Pinpoint the cell where the given text exists, returning its [x, y] midpoint coordinate. 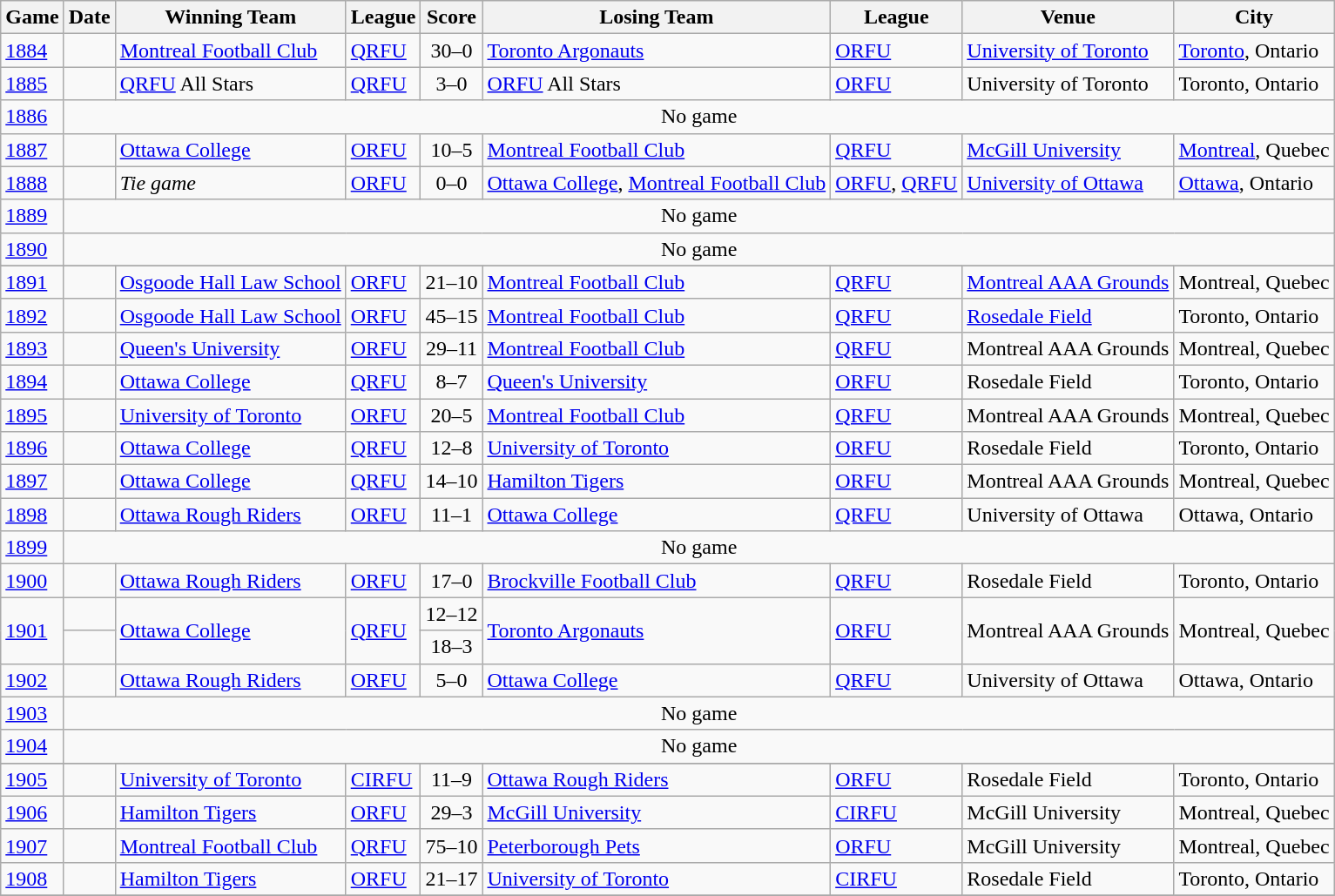
18–3 [451, 647]
21–10 [451, 282]
1895 [32, 415]
20–5 [451, 415]
Losing Team [657, 17]
ORFU, QRFU [897, 183]
1902 [32, 680]
1888 [32, 183]
QRFU All Stars [230, 84]
Score [451, 17]
1896 [32, 448]
1889 [32, 216]
1885 [32, 84]
1899 [32, 548]
10–5 [451, 150]
12–12 [451, 614]
1897 [32, 482]
City [1254, 17]
21–17 [451, 879]
1900 [32, 581]
12–8 [451, 448]
45–15 [451, 315]
0–0 [451, 183]
1903 [32, 713]
1906 [32, 812]
1893 [32, 348]
17–0 [451, 581]
29–3 [451, 812]
Date [89, 17]
1884 [32, 51]
5–0 [451, 680]
11–1 [451, 515]
1887 [32, 150]
Venue [1068, 17]
1908 [32, 879]
ORFU All Stars [657, 84]
11–9 [451, 779]
75–10 [451, 845]
Brockville Football Club [657, 581]
1894 [32, 381]
1901 [32, 630]
3–0 [451, 84]
1890 [32, 249]
1907 [32, 845]
1892 [32, 315]
29–11 [451, 348]
1891 [32, 282]
1904 [32, 746]
30–0 [451, 51]
Tie game [230, 183]
Winning Team [230, 17]
1905 [32, 779]
8–7 [451, 381]
Peterborough Pets [657, 845]
Game [32, 17]
1886 [32, 117]
Ottawa College, Montreal Football Club [657, 183]
14–10 [451, 482]
1898 [32, 515]
